Return the [X, Y] coordinate for the center point of the cell that contains the specified text.  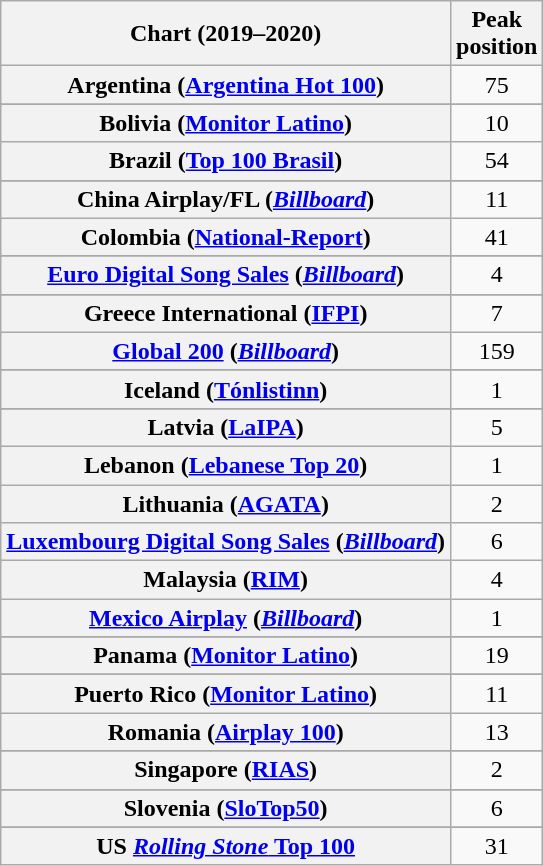
Puerto Rico (Monitor Latino) [226, 694]
Greece International (IFPI) [226, 313]
Brazil (Top 100 Brasil) [226, 161]
US Rolling Stone Top 100 [226, 846]
Romania (Airplay 100) [226, 732]
Global 200 (Billboard) [226, 351]
Lithuania (AGATA) [226, 503]
Bolivia (Monitor Latino) [226, 123]
Euro Digital Song Sales (Billboard) [226, 275]
Colombia (National-Report) [226, 237]
Singapore (RIAS) [226, 770]
54 [497, 161]
Slovenia (SloTop50) [226, 808]
Lebanon (Lebanese Top 20) [226, 465]
Argentina (Argentina Hot 100) [226, 85]
Panama (Monitor Latino) [226, 656]
Mexico Airplay (Billboard) [226, 618]
159 [497, 351]
31 [497, 846]
75 [497, 85]
13 [497, 732]
5 [497, 427]
Latvia (LaIPA) [226, 427]
41 [497, 237]
Chart (2019–2020) [226, 34]
Peakposition [497, 34]
Malaysia (RIM) [226, 580]
7 [497, 313]
China Airplay/FL (Billboard) [226, 199]
Iceland (Tónlistinn) [226, 389]
Luxembourg Digital Song Sales (Billboard) [226, 542]
10 [497, 123]
19 [497, 656]
